Output the (X, Y) coordinate of the center of the cell containing the given text.  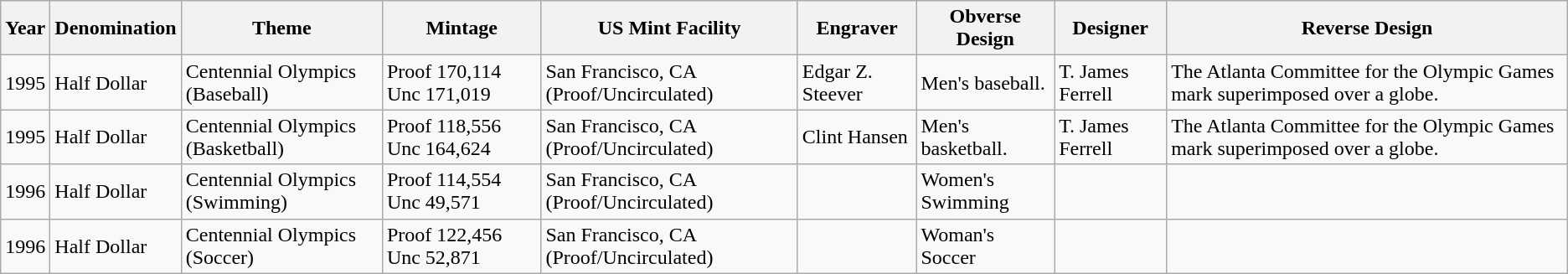
Reverse Design (1367, 28)
Women's Swimming (985, 191)
Proof 114,554 Unc 49,571 (462, 191)
Centennial Olympics (Swimming) (281, 191)
Designer (1111, 28)
Engraver (857, 28)
Proof 170,114 Unc 171,019 (462, 82)
US Mint Facility (669, 28)
Proof 122,456 Unc 52,871 (462, 246)
Men's basketball. (985, 137)
Obverse Design (985, 28)
Centennial Olympics (Baseball) (281, 82)
Proof 118,556 Unc 164,624 (462, 137)
Edgar Z. Steever (857, 82)
Denomination (116, 28)
Mintage (462, 28)
Centennial Olympics (Soccer) (281, 246)
Woman's Soccer (985, 246)
Men's baseball. (985, 82)
Theme (281, 28)
Clint Hansen (857, 137)
Year (25, 28)
Centennial Olympics (Basketball) (281, 137)
